For the text-containing cell, return its midpoint in [x, y] coordinate format. 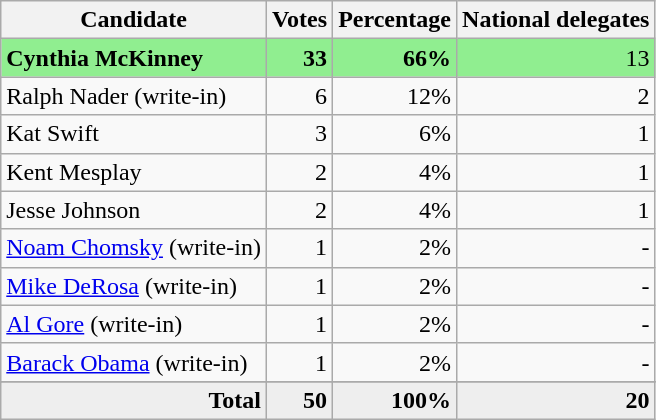
Candidate [134, 20]
13 [556, 58]
Mike DeRosa (write-in) [134, 286]
20 [556, 400]
12% [395, 96]
Votes [299, 20]
Percentage [395, 20]
50 [299, 400]
6 [299, 96]
National delegates [556, 20]
Ralph Nader (write-in) [134, 96]
6% [395, 134]
66% [395, 58]
33 [299, 58]
Kent Mesplay [134, 172]
Noam Chomsky (write-in) [134, 248]
Al Gore (write-in) [134, 324]
3 [299, 134]
Cynthia McKinney [134, 58]
Total [134, 400]
Barack Obama (write-in) [134, 362]
100% [395, 400]
Kat Swift [134, 134]
Jesse Johnson [134, 210]
